Capture the cell that displays the provided text and extract its [x, y] central coordinate. 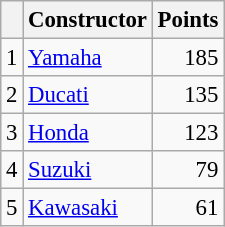
2 [12, 95]
79 [188, 170]
4 [12, 170]
Points [188, 20]
185 [188, 58]
Honda [88, 133]
61 [188, 208]
3 [12, 133]
1 [12, 58]
Yamaha [88, 58]
5 [12, 208]
Suzuki [88, 170]
123 [188, 133]
135 [188, 95]
Constructor [88, 20]
Ducati [88, 95]
Kawasaki [88, 208]
